Identify which cell holds the provided text, then report its [x, y] central coordinate. 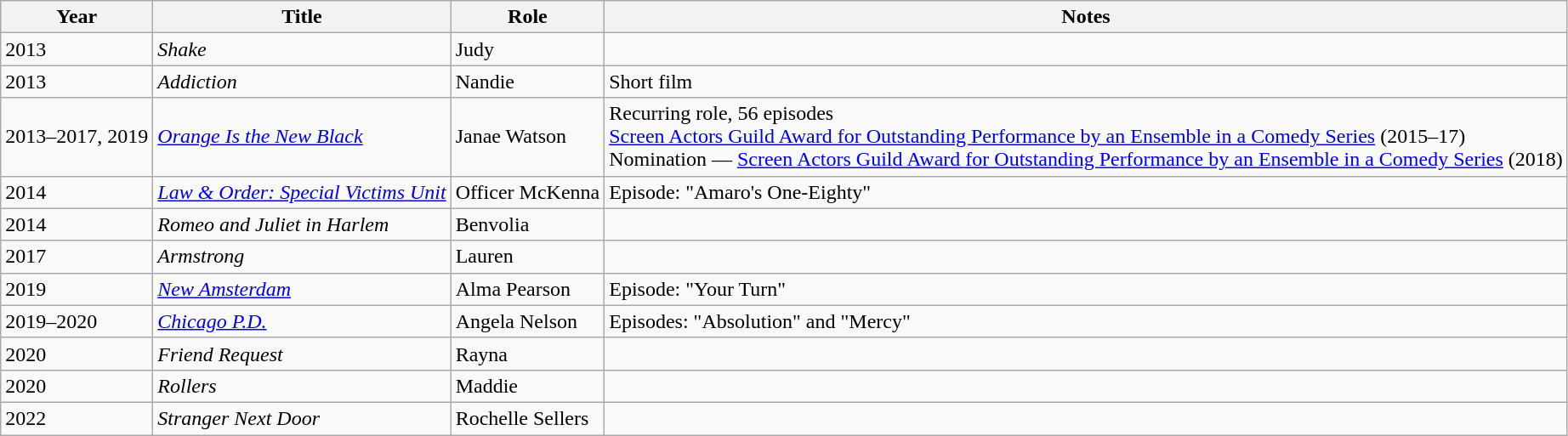
Episodes: "Absolution" and "Mercy" [1087, 321]
2019–2020 [77, 321]
Episode: "Amaro's One-Eighty" [1087, 192]
2017 [77, 257]
Addiction [302, 82]
New Amsterdam [302, 289]
Judy [527, 49]
Rayna [527, 354]
Year [77, 17]
Episode: "Your Turn" [1087, 289]
Rollers [302, 386]
Friend Request [302, 354]
Rochelle Sellers [527, 418]
Nandie [527, 82]
Benvolia [527, 224]
Chicago P.D. [302, 321]
2022 [77, 418]
Title [302, 17]
Alma Pearson [527, 289]
Stranger Next Door [302, 418]
Romeo and Juliet in Harlem [302, 224]
Shake [302, 49]
2013–2017, 2019 [77, 137]
Short film [1087, 82]
Angela Nelson [527, 321]
Maddie [527, 386]
Role [527, 17]
Janae Watson [527, 137]
Law & Order: Special Victims Unit [302, 192]
Orange Is the New Black [302, 137]
2019 [77, 289]
Officer McKenna [527, 192]
Armstrong [302, 257]
Notes [1087, 17]
Lauren [527, 257]
